For the text-containing cell, return its midpoint in [x, y] coordinate format. 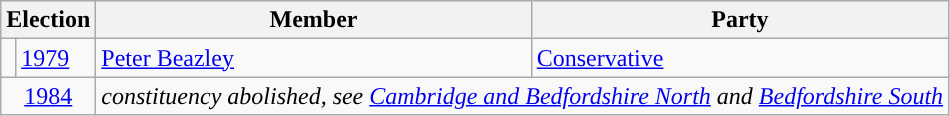
Member [314, 20]
1984 [48, 96]
Election [48, 20]
1979 [56, 58]
Party [740, 20]
Peter Beazley [314, 58]
constituency abolished, see Cambridge and Bedfordshire North and Bedfordshire South [522, 96]
Conservative [740, 58]
